Provide the [X, Y] coordinate of the cell's center where the given text is located.  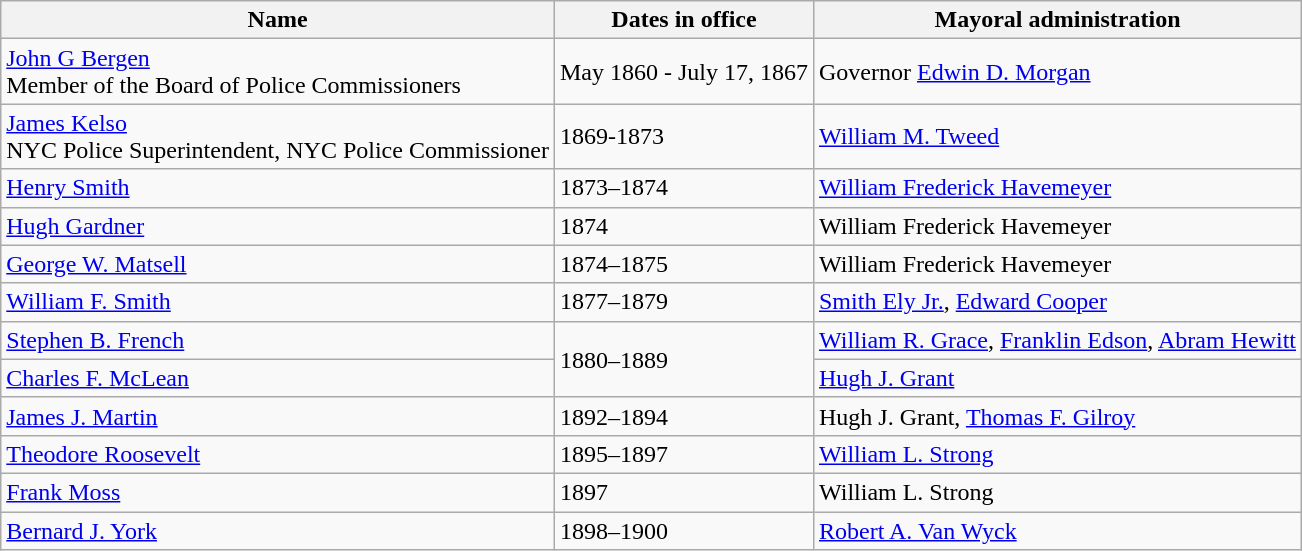
1873–1874 [684, 188]
Hugh J. Grant, Thomas F. Gilroy [1057, 416]
James J. Martin [278, 416]
Hugh Gardner [278, 226]
Charles F. McLean [278, 378]
Governor Edwin D. Morgan [1057, 72]
William F. Smith [278, 302]
Bernard J. York [278, 531]
1874 [684, 226]
Frank Moss [278, 492]
Name [278, 20]
William R. Grace, Franklin Edson, Abram Hewitt [1057, 340]
1898–1900 [684, 531]
Mayoral administration [1057, 20]
William M. Tweed [1057, 136]
1897 [684, 492]
Theodore Roosevelt [278, 454]
Dates in office [684, 20]
James KelsoNYC Police Superintendent, NYC Police Commissioner [278, 136]
1895–1897 [684, 454]
May 1860 - July 17, 1867 [684, 72]
1892–1894 [684, 416]
Smith Ely Jr., Edward Cooper [1057, 302]
Robert A. Van Wyck [1057, 531]
Henry Smith [278, 188]
George W. Matsell [278, 264]
Stephen B. French [278, 340]
John G BergenMember of the Board of Police Commissioners [278, 72]
1874–1875 [684, 264]
1869-1873 [684, 136]
1877–1879 [684, 302]
Hugh J. Grant [1057, 378]
1880–1889 [684, 359]
